Provide the (x, y) coordinate of the cell's center where the given text is located.  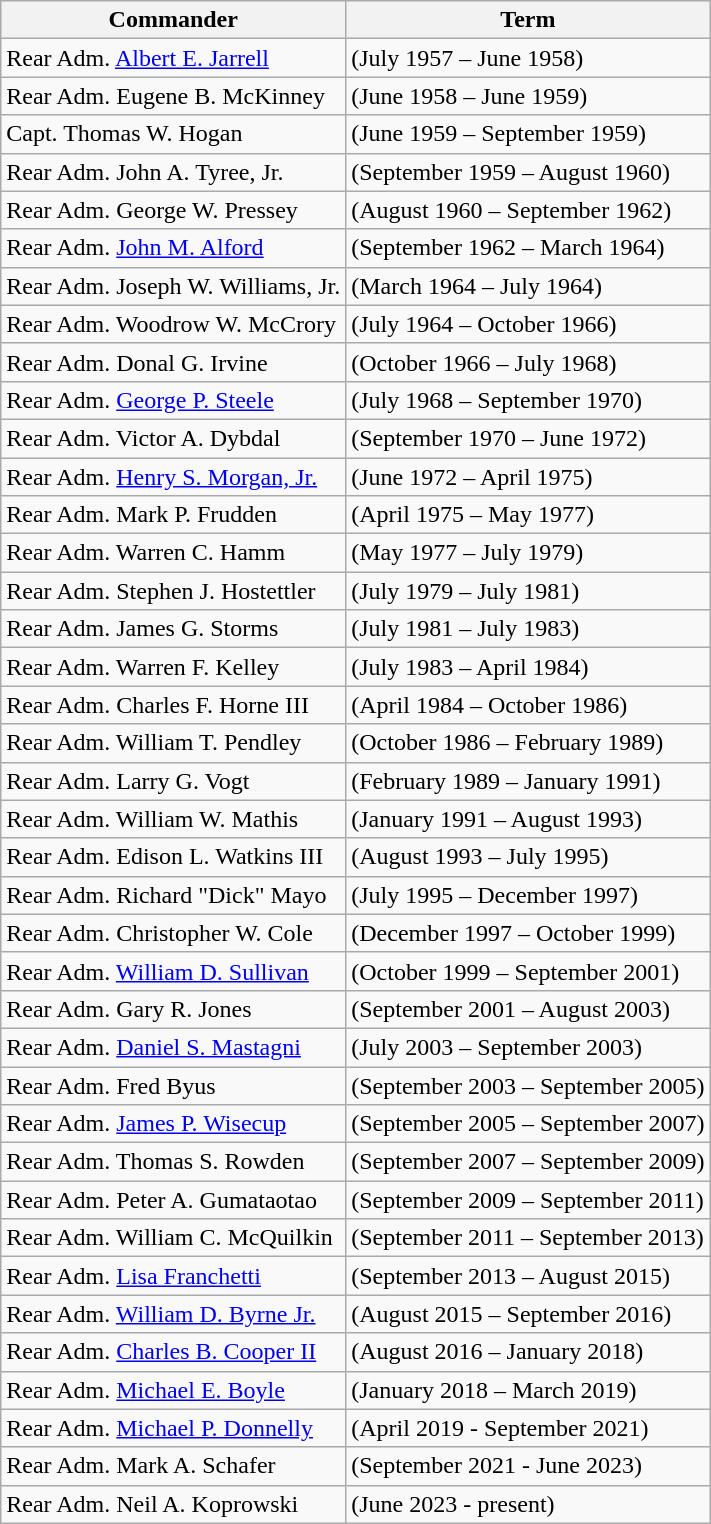
Rear Adm. James P. Wisecup (174, 1124)
Rear Adm. Victor A. Dybdal (174, 438)
(June 1972 – April 1975) (528, 477)
(October 1986 – February 1989) (528, 743)
(September 2005 – September 2007) (528, 1124)
Rear Adm. Henry S. Morgan, Jr. (174, 477)
Rear Adm. George P. Steele (174, 400)
Rear Adm. Richard "Dick" Mayo (174, 895)
(June 2023 - present) (528, 1504)
Rear Adm. Thomas S. Rowden (174, 1162)
(September 2003 – September 2005) (528, 1085)
(July 1981 – July 1983) (528, 629)
Rear Adm. Albert E. Jarrell (174, 58)
Rear Adm. Michael E. Boyle (174, 1390)
Rear Adm. Warren F. Kelley (174, 667)
(August 2015 – September 2016) (528, 1314)
Rear Adm. Charles F. Horne III (174, 705)
(August 1960 – September 1962) (528, 210)
(September 2011 – September 2013) (528, 1238)
Rear Adm. Mark A. Schafer (174, 1466)
(June 1958 – June 1959) (528, 96)
(December 1997 – October 1999) (528, 933)
(September 1959 – August 1960) (528, 172)
(July 1968 – September 1970) (528, 400)
(September 2021 - June 2023) (528, 1466)
Rear Adm. Larry G. Vogt (174, 781)
(September 2009 – September 2011) (528, 1200)
Rear Adm. William T. Pendley (174, 743)
Rear Adm. Peter A. Gumataotao (174, 1200)
(April 1984 – October 1986) (528, 705)
Rear Adm. William W. Mathis (174, 819)
Rear Adm. Fred Byus (174, 1085)
(January 2018 – March 2019) (528, 1390)
(October 1999 – September 2001) (528, 971)
Rear Adm. Woodrow W. McCrory (174, 324)
Rear Adm. Stephen J. Hostettler (174, 591)
Rear Adm. John A. Tyree, Jr. (174, 172)
(June 1959 – September 1959) (528, 134)
Rear Adm. Warren C. Hamm (174, 553)
(April 1975 – May 1977) (528, 515)
(May 1977 – July 1979) (528, 553)
(September 2001 – August 2003) (528, 1009)
Rear Adm. Lisa Franchetti (174, 1276)
Rear Adm. Neil A. Koprowski (174, 1504)
Rear Adm. Michael P. Donnelly (174, 1428)
Term (528, 20)
(September 2007 – September 2009) (528, 1162)
(July 1979 – July 1981) (528, 591)
Rear Adm. William C. McQuilkin (174, 1238)
(September 2013 – August 2015) (528, 1276)
(July 2003 – September 2003) (528, 1047)
(July 1995 – December 1997) (528, 895)
Rear Adm. William D. Sullivan (174, 971)
(April 2019 - September 2021) (528, 1428)
(March 1964 – July 1964) (528, 286)
(July 1983 – April 1984) (528, 667)
Rear Adm. Donal G. Irvine (174, 362)
Rear Adm. Daniel S. Mastagni (174, 1047)
Rear Adm. Christopher W. Cole (174, 933)
(January 1991 – August 1993) (528, 819)
(July 1957 – June 1958) (528, 58)
Rear Adm. Gary R. Jones (174, 1009)
Rear Adm. Charles B. Cooper II (174, 1352)
Rear Adm. John M. Alford (174, 248)
Rear Adm. William D. Byrne Jr. (174, 1314)
(September 1962 – March 1964) (528, 248)
(February 1989 – January 1991) (528, 781)
(October 1966 – July 1968) (528, 362)
(July 1964 – October 1966) (528, 324)
Rear Adm. Mark P. Frudden (174, 515)
Rear Adm. George W. Pressey (174, 210)
(August 1993 – July 1995) (528, 857)
(September 1970 – June 1972) (528, 438)
Commander (174, 20)
Rear Adm. Eugene B. McKinney (174, 96)
Capt. Thomas W. Hogan (174, 134)
Rear Adm. Edison L. Watkins III (174, 857)
Rear Adm. James G. Storms (174, 629)
(August 2016 – January 2018) (528, 1352)
Rear Adm. Joseph W. Williams, Jr. (174, 286)
